Find where the given text appears and provide that cell's center as (X, Y) coordinate. 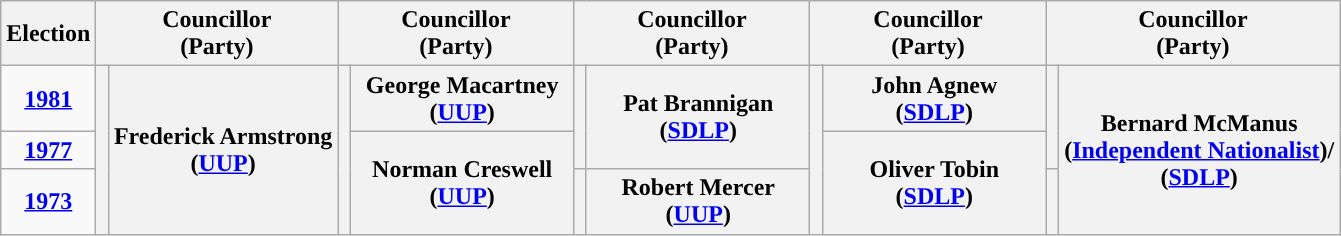
1981 (48, 98)
George Macartney (UUP) (462, 98)
Pat Brannigan (SDLP) (698, 118)
Bernard McManus (Independent Nationalist)/ (SDLP) (1200, 150)
John Agnew (SDLP) (935, 98)
Norman Creswell (UUP) (462, 182)
1977 (48, 150)
Frederick Armstrong (UUP) (222, 150)
1973 (48, 202)
Robert Mercer (UUP) (698, 202)
Oliver Tobin (SDLP) (935, 182)
Election (48, 34)
